For the text-containing cell, return its midpoint in (x, y) coordinate format. 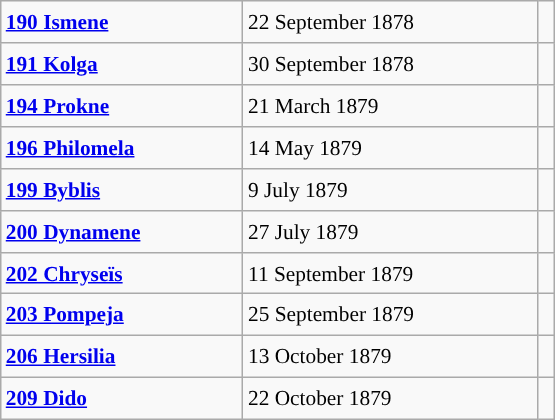
191 Kolga (122, 64)
21 March 1879 (390, 106)
202 Chryseïs (122, 273)
22 October 1879 (390, 399)
209 Dido (122, 399)
25 September 1879 (390, 315)
194 Prokne (122, 106)
190 Ismene (122, 22)
9 July 1879 (390, 189)
199 Byblis (122, 189)
13 October 1879 (390, 357)
22 September 1878 (390, 22)
200 Dynamene (122, 231)
206 Hersilia (122, 357)
14 May 1879 (390, 148)
27 July 1879 (390, 231)
30 September 1878 (390, 64)
203 Pompeja (122, 315)
196 Philomela (122, 148)
11 September 1879 (390, 273)
